Find where the given text appears and provide that cell's center as (X, Y) coordinate. 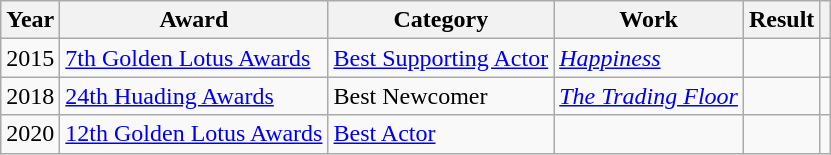
2018 (30, 96)
Year (30, 20)
Result (781, 20)
Happiness (649, 58)
2015 (30, 58)
Category (441, 20)
2020 (30, 134)
The Trading Floor (649, 96)
Best Actor (441, 134)
Award (194, 20)
12th Golden Lotus Awards (194, 134)
7th Golden Lotus Awards (194, 58)
Best Supporting Actor (441, 58)
Best Newcomer (441, 96)
24th Huading Awards (194, 96)
Work (649, 20)
